Find where the given text appears and provide that cell's center as (x, y) coordinate. 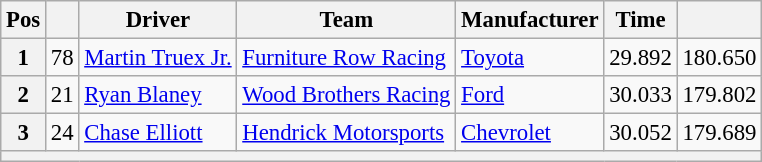
Manufacturer (530, 20)
Ryan Blaney (158, 95)
Chase Elliott (158, 133)
179.689 (720, 133)
Driver (158, 20)
Martin Truex Jr. (158, 58)
Chevrolet (530, 133)
179.802 (720, 95)
Pos (24, 20)
1 (24, 58)
3 (24, 133)
30.033 (640, 95)
2 (24, 95)
Ford (530, 95)
Furniture Row Racing (346, 58)
Time (640, 20)
Toyota (530, 58)
Hendrick Motorsports (346, 133)
24 (62, 133)
21 (62, 95)
Wood Brothers Racing (346, 95)
29.892 (640, 58)
78 (62, 58)
180.650 (720, 58)
30.052 (640, 133)
Team (346, 20)
